Return [X, Y] of the center of cell containing provided text 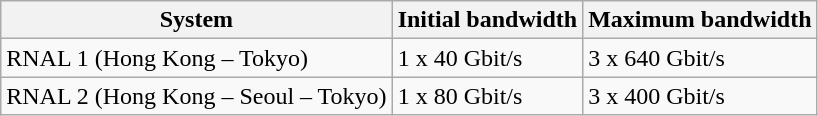
RNAL 2 (Hong Kong – Seoul – Tokyo) [196, 96]
1 x 80 Gbit/s [487, 96]
3 x 400 Gbit/s [700, 96]
RNAL 1 (Hong Kong – Tokyo) [196, 58]
Initial bandwidth [487, 20]
System [196, 20]
Maximum bandwidth [700, 20]
3 x 640 Gbit/s [700, 58]
1 x 40 Gbit/s [487, 58]
